Pinpoint the cell where the given text exists, returning its [X, Y] midpoint coordinate. 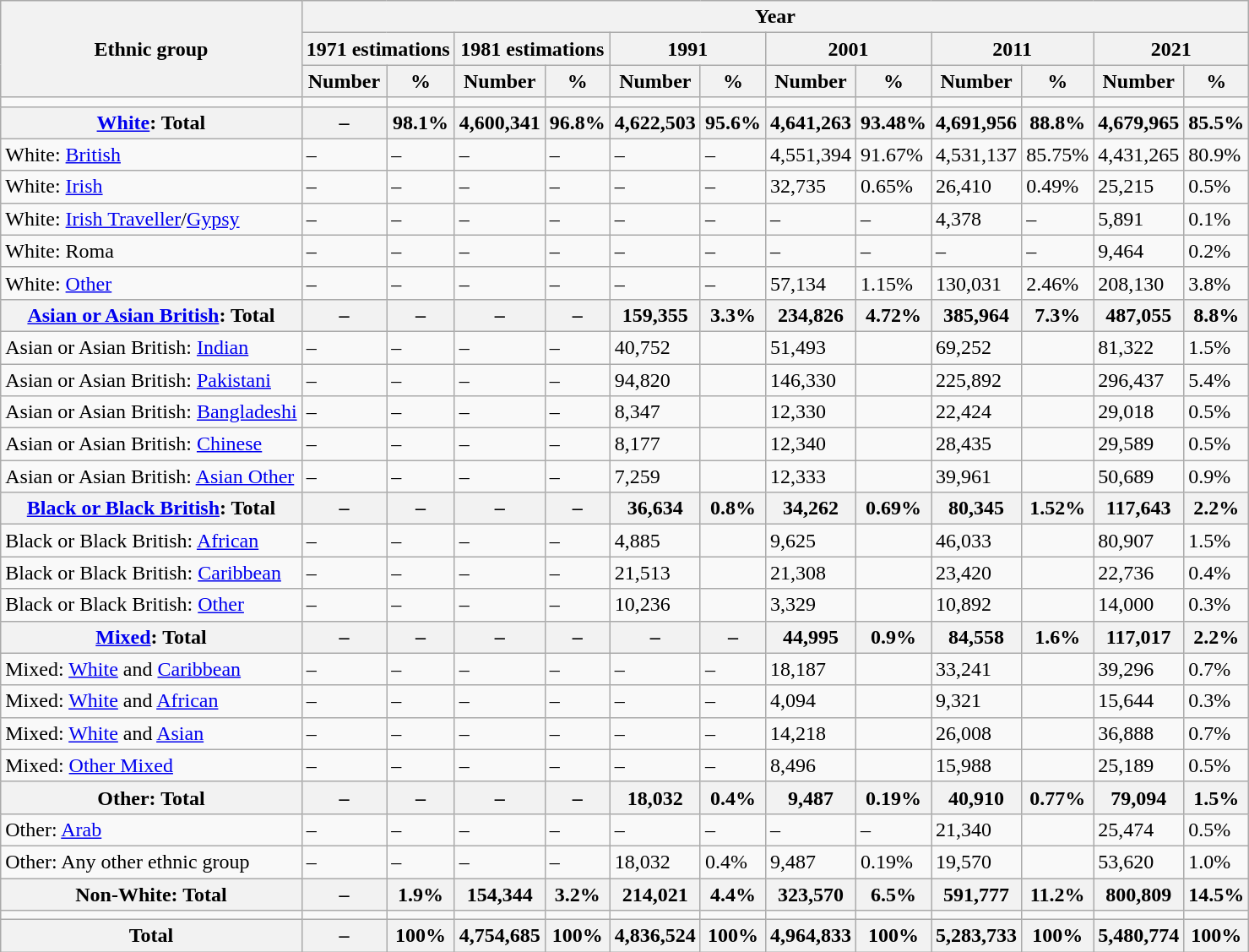
0.69% [893, 509]
0.1% [1216, 219]
2001 [848, 49]
234,826 [811, 315]
6.5% [893, 895]
84,558 [976, 637]
Mixed: White and Caribbean [151, 669]
3.2% [578, 895]
0.2% [1216, 251]
15,988 [976, 765]
296,437 [1138, 379]
29,589 [1138, 444]
12,340 [811, 444]
4,622,503 [655, 122]
36,888 [1138, 733]
Black or Black British: Caribbean [151, 573]
Ethnic group [151, 49]
85.5% [1216, 122]
Mixed: White and Asian [151, 733]
Total [151, 936]
53,620 [1138, 862]
23,420 [976, 573]
White: Roma [151, 251]
8,177 [655, 444]
385,964 [976, 315]
11.2% [1057, 895]
7.3% [1057, 315]
14,218 [811, 733]
32,735 [811, 187]
10,236 [655, 605]
Year [775, 17]
1971 estimations [378, 49]
0.77% [1057, 797]
8.8% [1216, 315]
4,964,833 [811, 936]
White: Irish Traveller/Gypsy [151, 219]
Asian or Asian British: Bangladeshi [151, 412]
117,643 [1138, 509]
80,907 [1138, 541]
4,691,956 [976, 122]
94,820 [655, 379]
9,321 [976, 701]
9,625 [811, 541]
91.67% [893, 155]
40,752 [655, 347]
34,262 [811, 509]
4,600,341 [500, 122]
5,480,774 [1138, 936]
117,017 [1138, 637]
40,910 [976, 797]
Asian or Asian British: Indian [151, 347]
4,641,263 [811, 122]
8,496 [811, 765]
14.5% [1216, 895]
14,000 [1138, 605]
96.8% [578, 122]
26,008 [976, 733]
4,551,394 [811, 155]
12,330 [811, 412]
5.4% [1216, 379]
5,891 [1138, 219]
25,215 [1138, 187]
0.8% [733, 509]
Other: Arab [151, 830]
21,340 [976, 830]
Other: Total [151, 797]
21,308 [811, 573]
98.1% [421, 122]
4,531,137 [976, 155]
130,031 [976, 283]
22,424 [976, 412]
21,513 [655, 573]
4,431,265 [1138, 155]
Mixed: Other Mixed [151, 765]
Other: Any other ethnic group [151, 862]
81,322 [1138, 347]
69,252 [976, 347]
4,094 [811, 701]
50,689 [1138, 476]
4,378 [976, 219]
3,329 [811, 605]
4.72% [893, 315]
208,130 [1138, 283]
4,885 [655, 541]
591,777 [976, 895]
1.0% [1216, 862]
28,435 [976, 444]
80.9% [1216, 155]
3.3% [733, 315]
18,187 [811, 669]
51,493 [811, 347]
5,283,733 [976, 936]
487,055 [1138, 315]
Black or Black British: Other [151, 605]
1.52% [1057, 509]
Asian or Asian British: Pakistani [151, 379]
0.65% [893, 187]
33,241 [976, 669]
10,892 [976, 605]
93.48% [893, 122]
4,679,965 [1138, 122]
Non-White: Total [151, 895]
2011 [1013, 49]
4,754,685 [500, 936]
26,410 [976, 187]
Asian or Asian British: Asian Other [151, 476]
Asian or Asian British: Chinese [151, 444]
7,259 [655, 476]
Asian or Asian British: Total [151, 315]
79,094 [1138, 797]
Mixed: White and African [151, 701]
1.15% [893, 283]
2021 [1171, 49]
225,892 [976, 379]
88.8% [1057, 122]
46,033 [976, 541]
29,018 [1138, 412]
214,021 [655, 895]
800,809 [1138, 895]
12,333 [811, 476]
3.8% [1216, 283]
Black or Black British: Total [151, 509]
White: British [151, 155]
1991 [687, 49]
95.6% [733, 122]
39,961 [976, 476]
323,570 [811, 895]
1.6% [1057, 637]
White: Other [151, 283]
57,134 [811, 283]
4.4% [733, 895]
9,464 [1138, 251]
25,474 [1138, 830]
White: Irish [151, 187]
Mixed: Total [151, 637]
22,736 [1138, 573]
1.9% [421, 895]
25,189 [1138, 765]
8,347 [655, 412]
80,345 [976, 509]
36,634 [655, 509]
159,355 [655, 315]
154,344 [500, 895]
1981 estimations [532, 49]
4,836,524 [655, 936]
White: Total [151, 122]
0.49% [1057, 187]
146,330 [811, 379]
19,570 [976, 862]
85.75% [1057, 155]
39,296 [1138, 669]
Black or Black British: African [151, 541]
44,995 [811, 637]
2.46% [1057, 283]
15,644 [1138, 701]
